Return (X, Y) of the center of cell containing provided text 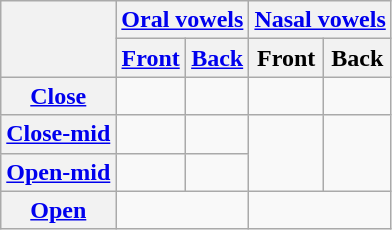
Close-mid (58, 134)
Open-mid (58, 172)
Nasal vowels (320, 20)
Open (58, 210)
Close (58, 96)
Oral vowels (182, 20)
